Detect which cell encompasses the target text, then output its [X, Y] center coordinate. 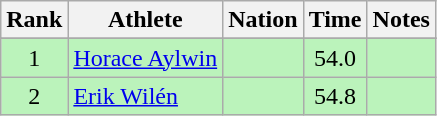
2 [34, 96]
Athlete [146, 20]
Rank [34, 20]
Horace Aylwin [146, 58]
54.8 [335, 96]
Nation [263, 20]
54.0 [335, 58]
1 [34, 58]
Notes [401, 20]
Time [335, 20]
Erik Wilén [146, 96]
